Provide the (X, Y) coordinate of the cell's center where the given text is located.  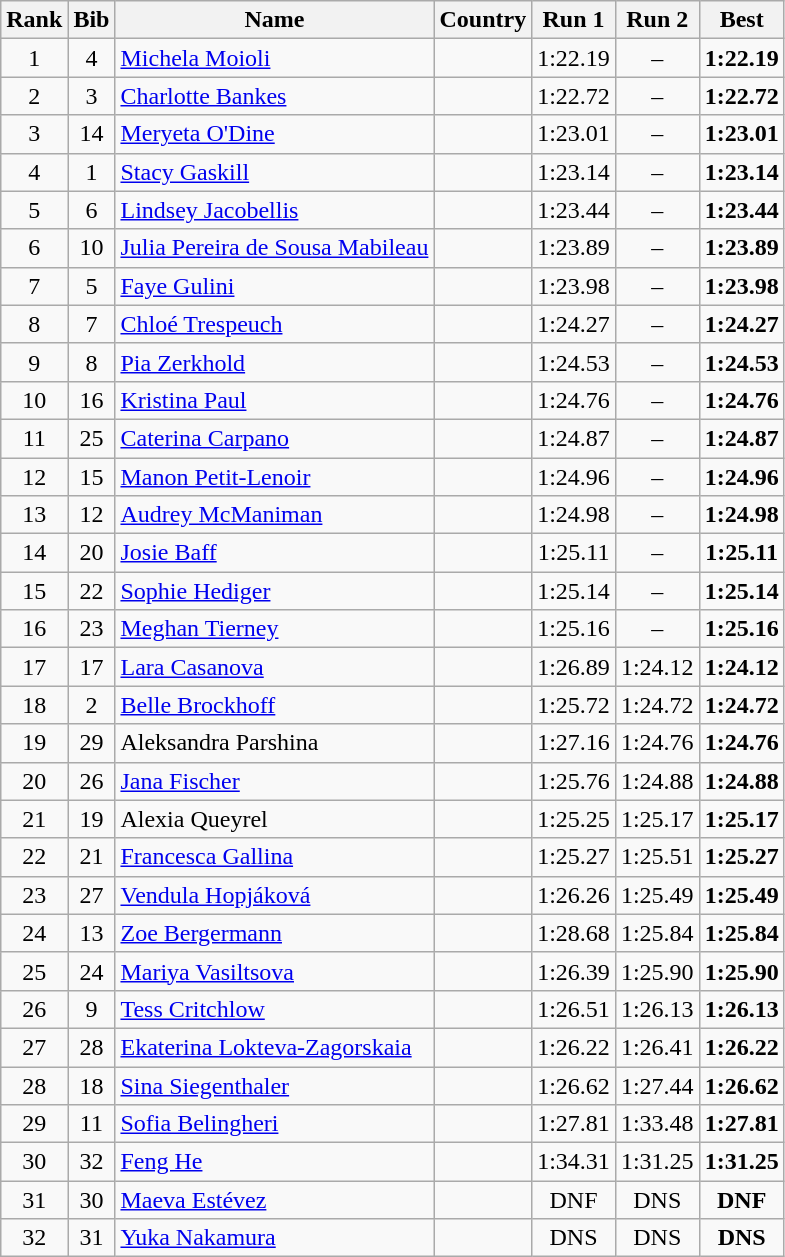
Sofia Belingheri (274, 1124)
Rank (34, 20)
Julia Pereira de Sousa Mabileau (274, 248)
Country (483, 20)
Sophie Hediger (274, 591)
Pia Zerkhold (274, 362)
Lara Casanova (274, 667)
Yuka Nakamura (274, 1238)
Meghan Tierney (274, 629)
Josie Baff (274, 553)
1:34.31 (574, 1162)
Ekaterina Lokteva-Zagorskaia (274, 1047)
Faye Gulini (274, 286)
1:26.41 (657, 1047)
Zoe Bergermann (274, 933)
1:25.25 (574, 819)
Tess Critchlow (274, 1009)
1:27.16 (574, 743)
1:25.72 (574, 705)
Alexia Queyrel (274, 819)
Run 2 (657, 20)
1:27.44 (657, 1085)
Chloé Trespeuch (274, 324)
Meryeta O'Dine (274, 134)
1:26.39 (574, 971)
Maeva Estévez (274, 1200)
1:28.68 (574, 933)
Lindsey Jacobellis (274, 210)
Belle Brockhoff (274, 705)
Francesca Gallina (274, 857)
1:26.89 (574, 667)
Vendula Hopjáková (274, 895)
Aleksandra Parshina (274, 743)
1:33.48 (657, 1124)
Run 1 (574, 20)
Feng He (274, 1162)
Jana Fischer (274, 781)
Charlotte Bankes (274, 96)
Sina Siegenthaler (274, 1085)
1:26.51 (574, 1009)
Manon Petit-Lenoir (274, 477)
1:25.51 (657, 857)
1:26.26 (574, 895)
Caterina Carpano (274, 438)
Stacy Gaskill (274, 172)
1:25.76 (574, 781)
Mariya Vasiltsova (274, 971)
Michela Moioli (274, 58)
Best (742, 20)
Name (274, 20)
Bib (92, 20)
Audrey McManiman (274, 515)
Kristina Paul (274, 400)
